Detect which cell encompasses the target text, then output its (x, y) center coordinate. 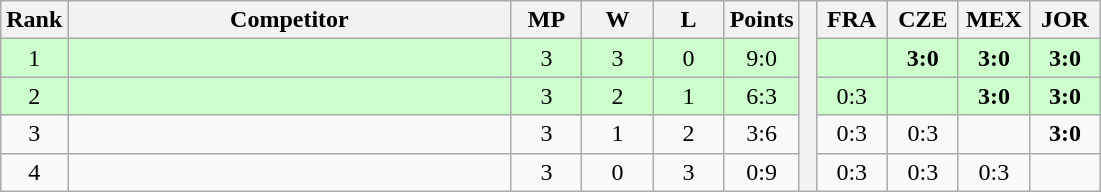
9:0 (762, 58)
MEX (994, 20)
JOR (1064, 20)
W (618, 20)
L (688, 20)
3:6 (762, 134)
MP (546, 20)
FRA (852, 20)
6:3 (762, 96)
0:9 (762, 172)
Rank (34, 20)
Competitor (290, 20)
4 (34, 172)
CZE (922, 20)
Points (762, 20)
